Search for the cell housing the specified text and yield its [X, Y] center coordinate. 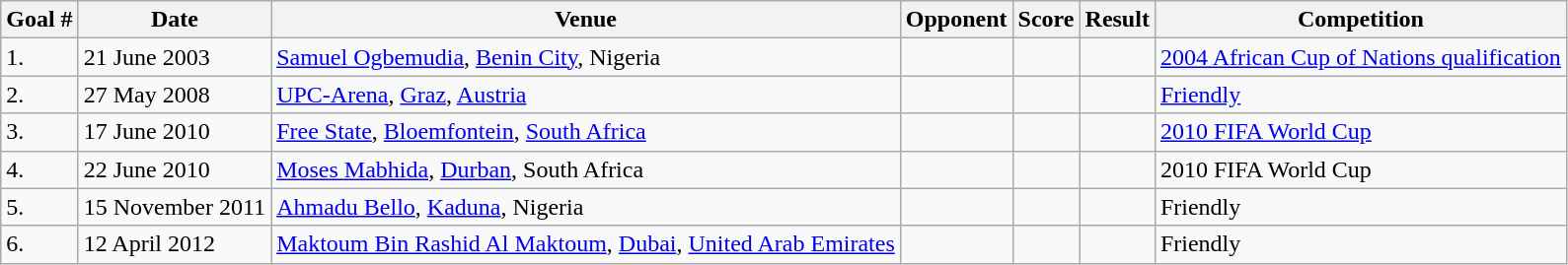
1. [39, 57]
Opponent [956, 20]
Result [1117, 20]
5. [39, 207]
Moses Mabhida, Durban, South Africa [586, 169]
Date [174, 20]
2004 African Cup of Nations qualification [1360, 57]
UPC-Arena, Graz, Austria [586, 95]
15 November 2011 [174, 207]
Free State, Bloemfontein, South Africa [586, 132]
2. [39, 95]
3. [39, 132]
21 June 2003 [174, 57]
17 June 2010 [174, 132]
12 April 2012 [174, 244]
27 May 2008 [174, 95]
Score [1046, 20]
22 June 2010 [174, 169]
6. [39, 244]
4. [39, 169]
Goal # [39, 20]
Competition [1360, 20]
Samuel Ogbemudia, Benin City, Nigeria [586, 57]
Ahmadu Bello, Kaduna, Nigeria [586, 207]
Maktoum Bin Rashid Al Maktoum, Dubai, United Arab Emirates [586, 244]
Venue [586, 20]
